Return the (x, y) coordinate for the center point of the cell that contains the specified text.  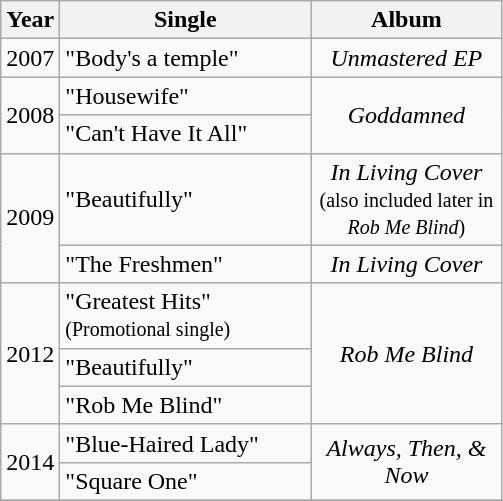
"Body's a temple" (186, 58)
In Living Cover (406, 264)
2007 (30, 58)
Unmastered EP (406, 58)
"Rob Me Blind" (186, 405)
Goddamned (406, 115)
Rob Me Blind (406, 354)
"Blue-Haired Lady" (186, 443)
Album (406, 20)
2014 (30, 462)
"Can't Have It All" (186, 134)
2009 (30, 218)
"Housewife" (186, 96)
2012 (30, 354)
2008 (30, 115)
Year (30, 20)
"Greatest Hits" (Promotional single) (186, 316)
"The Freshmen" (186, 264)
Always, Then, & Now (406, 462)
Single (186, 20)
In Living Cover (also included later in Rob Me Blind) (406, 199)
"Square One" (186, 481)
